Search for the cell housing the specified text and yield its (X, Y) center coordinate. 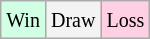
Loss (126, 20)
Win (24, 20)
Draw (72, 20)
